Capture the cell that displays the provided text and extract its (x, y) central coordinate. 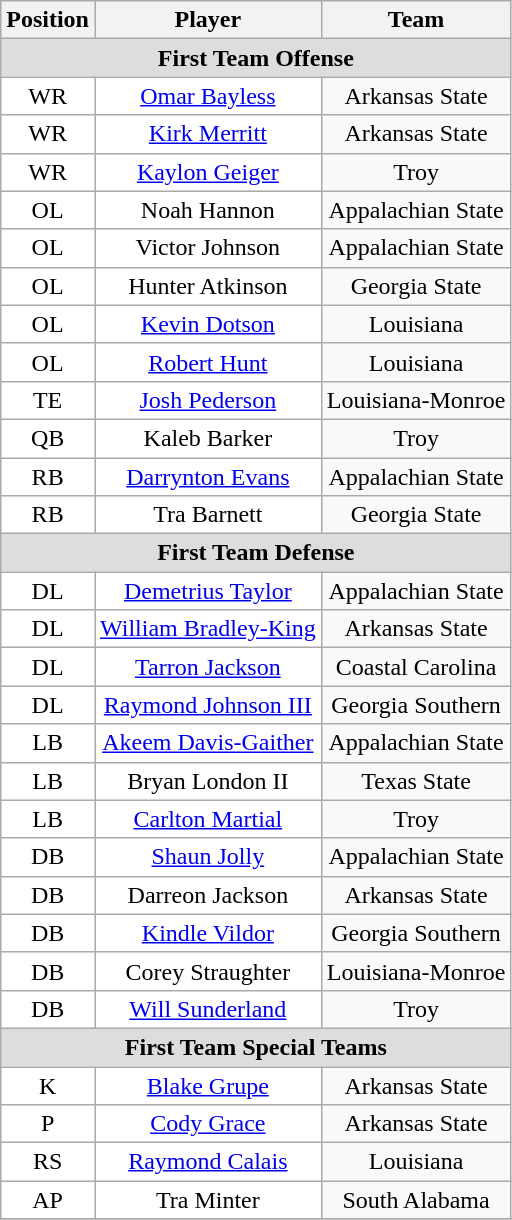
Tra Minter (208, 1200)
Texas State (416, 781)
First Team Offense (256, 58)
Robert Hunt (208, 362)
Corey Straughter (208, 971)
Omar Bayless (208, 96)
Team (416, 20)
TE (48, 400)
Kaylon Geiger (208, 172)
Will Sunderland (208, 1009)
William Bradley-King (208, 629)
Darreon Jackson (208, 895)
QB (48, 438)
Kaleb Barker (208, 438)
Player (208, 20)
Kevin Dotson (208, 324)
Tarron Jackson (208, 667)
Raymond Calais (208, 1162)
Bryan London II (208, 781)
Hunter Atkinson (208, 286)
P (48, 1124)
Noah Hannon (208, 210)
Demetrius Taylor (208, 591)
Victor Johnson (208, 248)
Raymond Johnson III (208, 705)
Josh Pederson (208, 400)
AP (48, 1200)
RS (48, 1162)
Blake Grupe (208, 1085)
First Team Defense (256, 553)
Position (48, 20)
Darrynton Evans (208, 477)
Shaun Jolly (208, 857)
Tra Barnett (208, 515)
First Team Special Teams (256, 1047)
Coastal Carolina (416, 667)
Kirk Merritt (208, 134)
South Alabama (416, 1200)
K (48, 1085)
Akeem Davis-Gaither (208, 743)
Carlton Martial (208, 819)
Cody Grace (208, 1124)
Kindle Vildor (208, 933)
